Identify which cell holds the provided text, then report its (x, y) central coordinate. 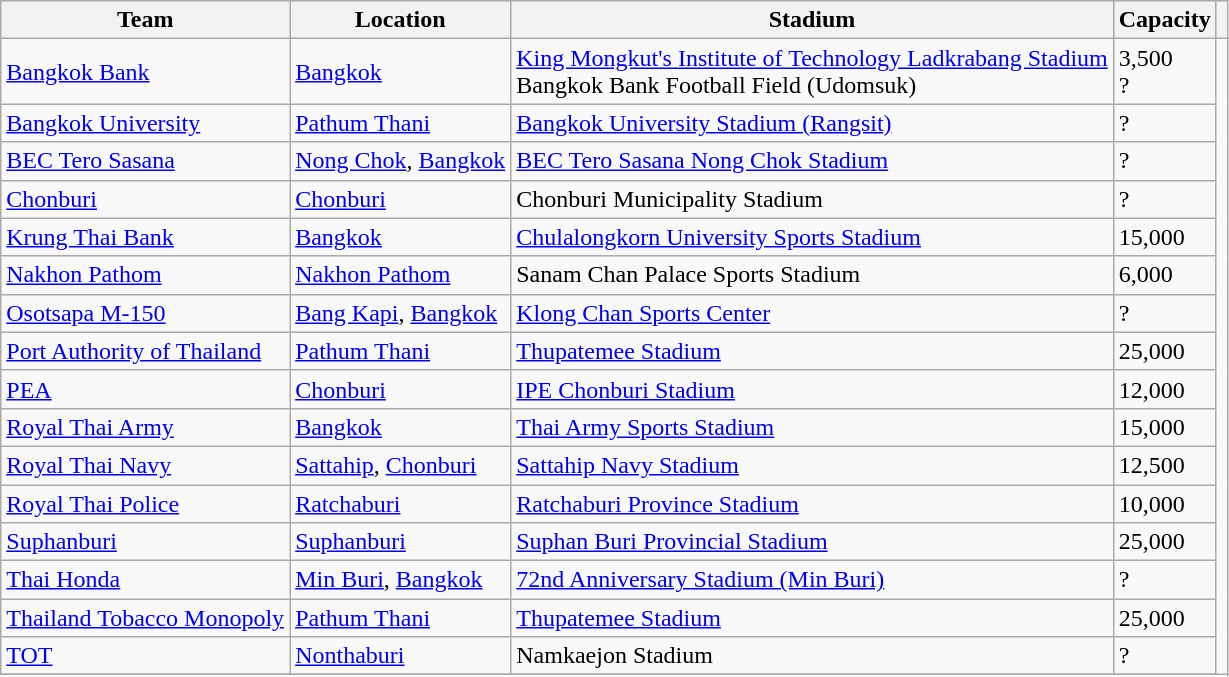
Capacity (1164, 20)
Ratchaburi Province Stadium (812, 503)
Nong Chok, Bangkok (400, 161)
Chonburi Municipality Stadium (812, 199)
King Mongkut's Institute of Technology Ladkrabang StadiumBangkok Bank Football Field (Udomsuk) (812, 72)
Stadium (812, 20)
Min Buri, Bangkok (400, 580)
Port Authority of Thailand (146, 351)
Bang Kapi, Bangkok (400, 313)
Location (400, 20)
Suphan Buri Provincial Stadium (812, 542)
Thailand Tobacco Monopoly (146, 618)
Ratchaburi (400, 503)
Klong Chan Sports Center (812, 313)
IPE Chonburi Stadium (812, 389)
3,500? (1164, 72)
BEC Tero Sasana (146, 161)
Bangkok Bank (146, 72)
PEA (146, 389)
Bangkok University (146, 123)
Namkaejon Stadium (812, 656)
10,000 (1164, 503)
Royal Thai Army (146, 427)
72nd Anniversary Stadium (Min Buri) (812, 580)
Bangkok University Stadium (Rangsit) (812, 123)
Sanam Chan Palace Sports Stadium (812, 275)
Osotsapa M-150 (146, 313)
TOT (146, 656)
Royal Thai Police (146, 503)
BEC Tero Sasana Nong Chok Stadium (812, 161)
Team (146, 20)
Thai Army Sports Stadium (812, 427)
12,000 (1164, 389)
Krung Thai Bank (146, 237)
Royal Thai Navy (146, 465)
Chulalongkorn University Sports Stadium (812, 237)
Thai Honda (146, 580)
12,500 (1164, 465)
6,000 (1164, 275)
Sattahip, Chonburi (400, 465)
Sattahip Navy Stadium (812, 465)
Nonthaburi (400, 656)
